Pinpoint the cell where the given text exists, returning its (x, y) midpoint coordinate. 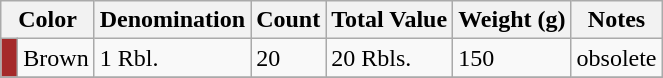
Brown (56, 58)
Count (288, 20)
20 Rbls. (390, 58)
obsolete (616, 58)
20 (288, 58)
1 Rbl. (172, 58)
150 (512, 58)
Notes (616, 20)
Denomination (172, 20)
Color (48, 20)
Weight (g) (512, 20)
Total Value (390, 20)
